Identify which cell holds the provided text, then report its (X, Y) central coordinate. 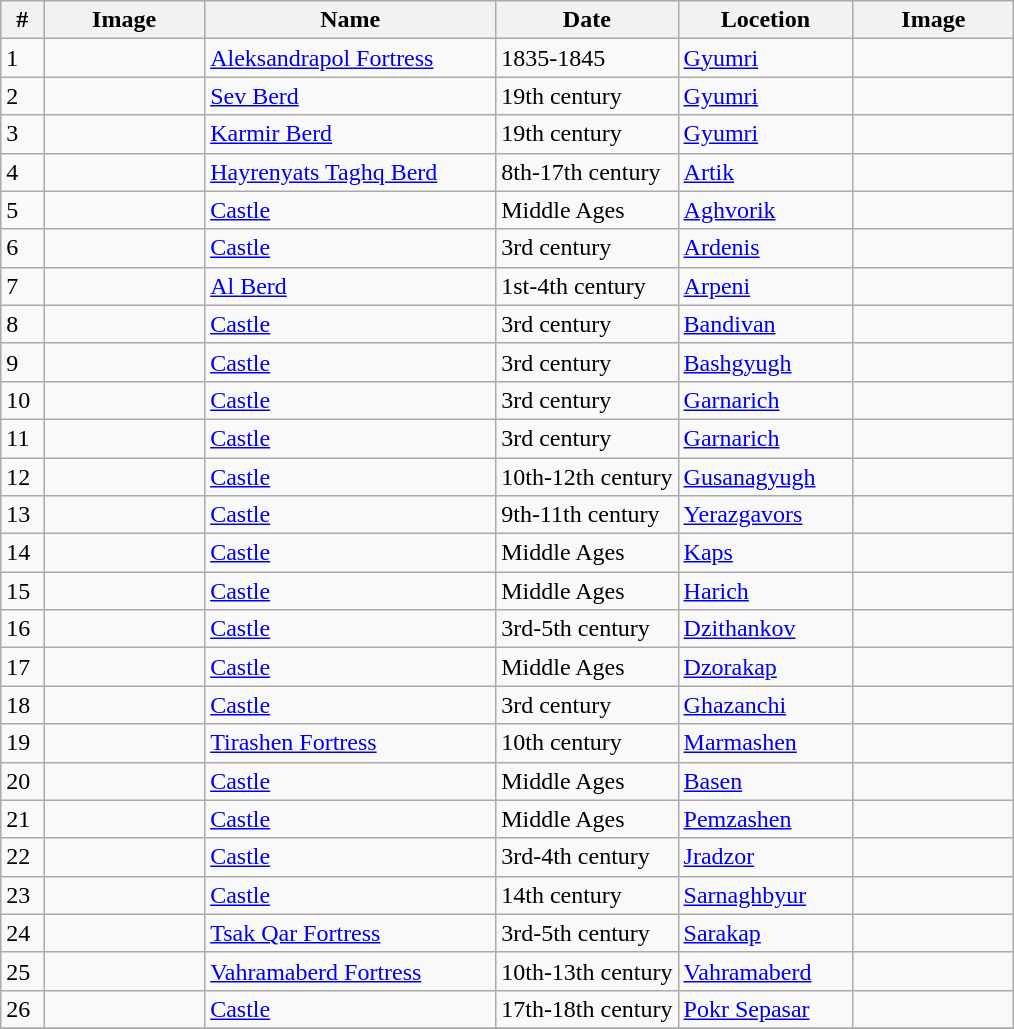
Ardenis (766, 248)
Kaps (766, 553)
Jradzor (766, 857)
3rd-4th century (587, 857)
Aleksandrapol Fortress (350, 58)
Arpeni (766, 286)
Pemzashen (766, 819)
17th-18th century (587, 1009)
8 (22, 324)
# (22, 20)
Sev Berd (350, 96)
Hayrenyats Taghq Berd (350, 172)
Dzithankov (766, 629)
25 (22, 971)
Artik (766, 172)
2 (22, 96)
Marmashen (766, 743)
15 (22, 591)
1 (22, 58)
14th century (587, 895)
1st-4th century (587, 286)
18 (22, 705)
Locetion (766, 20)
23 (22, 895)
Yerazgavors (766, 515)
16 (22, 629)
1835-1845 (587, 58)
12 (22, 477)
Date (587, 20)
Bashgyugh (766, 362)
Bandivan (766, 324)
19 (22, 743)
9 (22, 362)
Karmir Berd (350, 134)
10th century (587, 743)
Vahramaberd (766, 971)
3 (22, 134)
22 (22, 857)
Sarnaghbyur (766, 895)
Gusanagyugh (766, 477)
Vahramaberd Fortress (350, 971)
17 (22, 667)
10th-13th century (587, 971)
Dzorakap (766, 667)
9th-11th century (587, 515)
11 (22, 438)
5 (22, 210)
24 (22, 933)
Name (350, 20)
Aghvorik (766, 210)
4 (22, 172)
20 (22, 781)
Tirashen Fortress (350, 743)
Al Berd (350, 286)
Tsak Qar Fortress (350, 933)
7 (22, 286)
21 (22, 819)
Harich (766, 591)
14 (22, 553)
Ghazanchi (766, 705)
Pokr Sepasar (766, 1009)
Basen (766, 781)
10 (22, 400)
13 (22, 515)
6 (22, 248)
26 (22, 1009)
Sarakap (766, 933)
10th-12th century (587, 477)
8th-17th century (587, 172)
